Scan for the cell matching the given text and deliver its (x, y) coordinate at center. 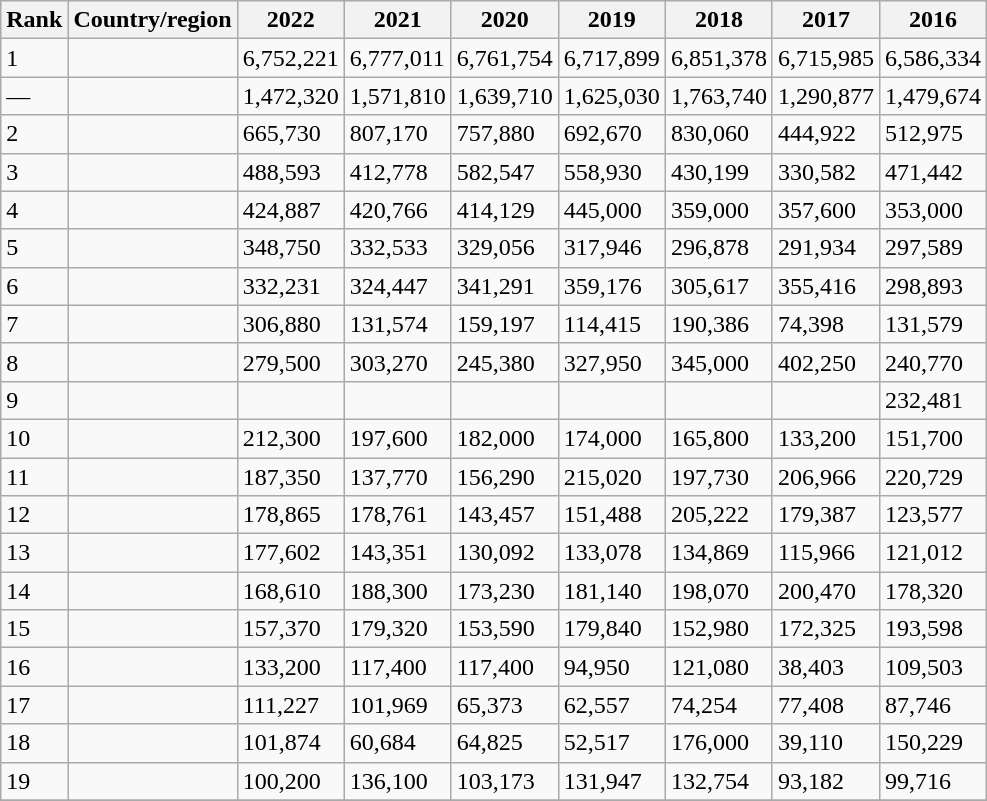
232,481 (934, 400)
317,946 (612, 248)
2016 (934, 20)
1 (34, 58)
143,351 (398, 553)
165,800 (718, 438)
10 (34, 438)
2018 (718, 20)
329,056 (504, 248)
153,590 (504, 629)
178,865 (290, 515)
131,947 (612, 781)
190,386 (718, 324)
60,684 (398, 743)
305,617 (718, 286)
807,170 (398, 134)
4 (34, 210)
205,222 (718, 515)
151,488 (612, 515)
173,230 (504, 591)
62,557 (612, 705)
348,750 (290, 248)
12 (34, 515)
306,880 (290, 324)
130,092 (504, 553)
7 (34, 324)
430,199 (718, 172)
— (34, 96)
1,290,877 (826, 96)
471,442 (934, 172)
64,825 (504, 743)
291,934 (826, 248)
303,270 (398, 362)
Country/region (152, 20)
100,200 (290, 781)
181,140 (612, 591)
133,078 (612, 553)
296,878 (718, 248)
198,070 (718, 591)
5 (34, 248)
134,869 (718, 553)
197,730 (718, 477)
355,416 (826, 286)
123,577 (934, 515)
332,533 (398, 248)
1,571,810 (398, 96)
1,625,030 (612, 96)
99,716 (934, 781)
2020 (504, 20)
412,778 (398, 172)
178,320 (934, 591)
188,300 (398, 591)
357,600 (826, 210)
179,320 (398, 629)
15 (34, 629)
9 (34, 400)
38,403 (826, 667)
445,000 (612, 210)
18 (34, 743)
176,000 (718, 743)
65,373 (504, 705)
353,000 (934, 210)
6,761,754 (504, 58)
279,500 (290, 362)
109,503 (934, 667)
1,639,710 (504, 96)
665,730 (290, 134)
114,415 (612, 324)
187,350 (290, 477)
121,012 (934, 553)
136,100 (398, 781)
14 (34, 591)
6 (34, 286)
132,754 (718, 781)
6,777,011 (398, 58)
179,840 (612, 629)
692,670 (612, 134)
488,593 (290, 172)
215,020 (612, 477)
131,579 (934, 324)
6,851,378 (718, 58)
2021 (398, 20)
111,227 (290, 705)
512,975 (934, 134)
13 (34, 553)
93,182 (826, 781)
330,582 (826, 172)
558,930 (612, 172)
3 (34, 172)
444,922 (826, 134)
101,874 (290, 743)
2017 (826, 20)
2 (34, 134)
177,602 (290, 553)
52,517 (612, 743)
345,000 (718, 362)
298,893 (934, 286)
16 (34, 667)
402,250 (826, 362)
179,387 (826, 515)
172,325 (826, 629)
39,110 (826, 743)
87,746 (934, 705)
8 (34, 362)
6,715,985 (826, 58)
206,966 (826, 477)
197,600 (398, 438)
174,000 (612, 438)
2022 (290, 20)
332,231 (290, 286)
6,586,334 (934, 58)
2019 (612, 20)
1,479,674 (934, 96)
74,254 (718, 705)
178,761 (398, 515)
324,447 (398, 286)
157,370 (290, 629)
240,770 (934, 362)
182,000 (504, 438)
121,080 (718, 667)
582,547 (504, 172)
297,589 (934, 248)
11 (34, 477)
94,950 (612, 667)
17 (34, 705)
424,887 (290, 210)
6,717,899 (612, 58)
1,763,740 (718, 96)
137,770 (398, 477)
131,574 (398, 324)
168,610 (290, 591)
327,950 (612, 362)
220,729 (934, 477)
151,700 (934, 438)
143,457 (504, 515)
341,291 (504, 286)
74,398 (826, 324)
1,472,320 (290, 96)
Rank (34, 20)
359,176 (612, 286)
6,752,221 (290, 58)
115,966 (826, 553)
159,197 (504, 324)
193,598 (934, 629)
156,290 (504, 477)
103,173 (504, 781)
212,300 (290, 438)
414,129 (504, 210)
200,470 (826, 591)
77,408 (826, 705)
757,880 (504, 134)
830,060 (718, 134)
19 (34, 781)
359,000 (718, 210)
245,380 (504, 362)
420,766 (398, 210)
101,969 (398, 705)
152,980 (718, 629)
150,229 (934, 743)
